Search for the cell housing the specified text and yield its [X, Y] center coordinate. 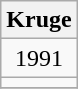
Kruge [39, 20]
1991 [39, 58]
